Detect which cell encompasses the target text, then output its [X, Y] center coordinate. 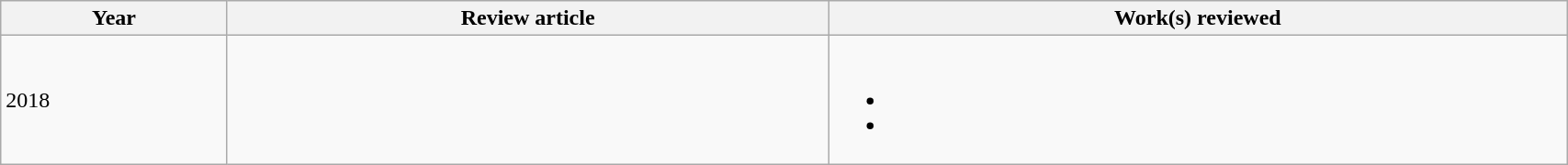
Work(s) reviewed [1198, 18]
2018 [114, 100]
Review article [527, 18]
Year [114, 18]
